Find where the given text appears and provide that cell's center as [x, y] coordinate. 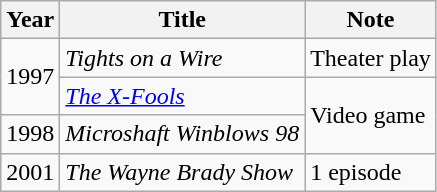
Note [371, 20]
Year [30, 20]
Microshaft Winblows 98 [182, 134]
Title [182, 20]
The Wayne Brady Show [182, 172]
1 episode [371, 172]
Video game [371, 115]
1998 [30, 134]
1997 [30, 77]
Theater play [371, 58]
2001 [30, 172]
Tights on a Wire [182, 58]
The X-Fools [182, 96]
